Determine the [x, y] coordinate at the center of the cell enclosing the given text.  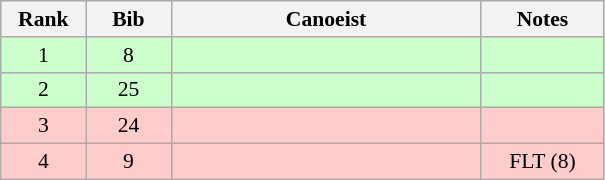
24 [128, 126]
25 [128, 90]
3 [44, 126]
Notes [542, 19]
Rank [44, 19]
4 [44, 162]
9 [128, 162]
Canoeist [326, 19]
8 [128, 55]
1 [44, 55]
2 [44, 90]
Bib [128, 19]
FLT (8) [542, 162]
